Determine the (x, y) coordinate at the center of the cell enclosing the given text.  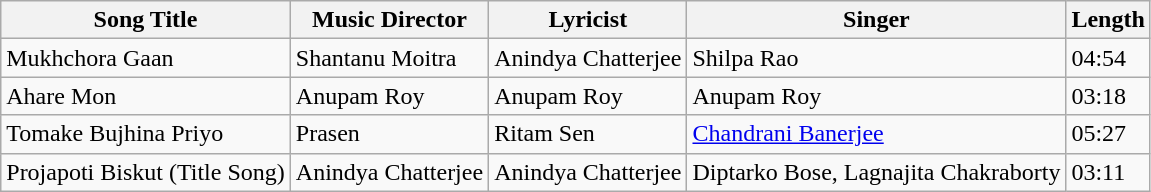
Prasen (389, 134)
Mukhchora Gaan (146, 58)
Ritam Sen (588, 134)
Chandrani Banerjee (876, 134)
Diptarko Bose, Lagnajita Chakraborty (876, 172)
Lyricist (588, 20)
Music Director (389, 20)
Song Title (146, 20)
03:18 (1108, 96)
Projapoti Biskut (Title Song) (146, 172)
Tomake Bujhina Priyo (146, 134)
03:11 (1108, 172)
04:54 (1108, 58)
Shantanu Moitra (389, 58)
05:27 (1108, 134)
Length (1108, 20)
Ahare Mon (146, 96)
Shilpa Rao (876, 58)
Singer (876, 20)
